Extract the (X, Y) coordinate from the center of the cell holding the provided text.  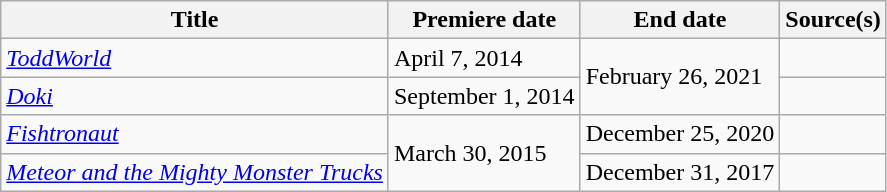
Title (195, 20)
End date (680, 20)
Doki (195, 96)
February 26, 2021 (680, 77)
Source(s) (834, 20)
ToddWorld (195, 58)
Premiere date (484, 20)
December 31, 2017 (680, 172)
March 30, 2015 (484, 153)
December 25, 2020 (680, 134)
September 1, 2014 (484, 96)
Fishtronaut (195, 134)
Meteor and the Mighty Monster Trucks (195, 172)
April 7, 2014 (484, 58)
